Pinpoint the cell where the given text exists, returning its (x, y) midpoint coordinate. 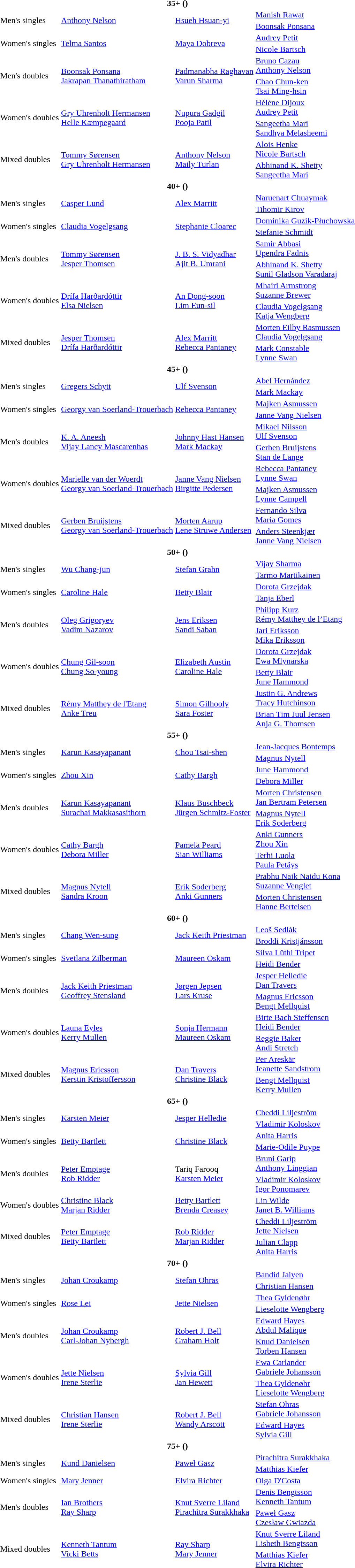
Mary Jenner (117, 1481)
Robert J. Bell Wandy Arscott (214, 1419)
Morten Aarup Lene Struwe Andersen (214, 526)
Maya Dobreva (214, 43)
Simon Gilhooly Sara Foster (214, 708)
Caroline Hale (117, 592)
Knut Sverre Liland Pirachitra Surakkhaka (214, 1507)
Rose Lei (117, 1303)
Magnus Ericsson Kerstin Kristoffersson (117, 1074)
Christine Black Marjan Ridder (117, 1205)
Karsten Meier (117, 1118)
Cathy Bargh (214, 775)
Christian Hansen Irene Sterlie (117, 1419)
K. A. Aneesh Vijay Lancy Mascarenhas (117, 442)
Rémy Matthey de l'Etang Anke Treu (117, 708)
Dan Travers Christine Black (214, 1074)
Stephanie Cloarec (214, 227)
Betty Bartlett Brenda Creasey (214, 1205)
Padmanabha Raghavan Varun Sharma (214, 76)
Kund Danielsen (117, 1463)
Johan Croukamp (117, 1280)
Jack Keith Priestman (214, 935)
Gerben Bruijstens Georgy van Soerland-Trouerbach (117, 526)
Jens Eriksen Sandi Saban (214, 625)
An Dong-soon Lim Eun-sil (214, 300)
Pamela Peard Sian Williams (214, 850)
Rebecca Pantaney (214, 409)
Elizabeth Austin Caroline Hale (214, 666)
Stefan Grahn (214, 569)
Launa Eyles Kerry Mullen (117, 1032)
Zhou Xin (117, 775)
Jette Nielsen (214, 1303)
Cathy Bargh Debora Miller (117, 850)
Tariq Farooq Karsten Meier (214, 1174)
Karun Kasayapanant Surachai Makkasasithorn (117, 808)
Oleg Grigoryev Vadim Nazarov (117, 625)
Betty Blair (214, 592)
Sonja Hermann Maureen Oskam (214, 1032)
Tommy Sørensen Gry Uhrenholt Hermansen (117, 160)
Jack Keith Priestman Geoffrey Stensland (117, 990)
Johnny Hast Hansen Mark Mackay (214, 442)
Gregers Schytt (117, 386)
Elvira Richter (214, 1481)
Nupura Gadgil Pooja Patil (214, 118)
Chou Tsai-shen (214, 752)
J. B. S. Vidyadhar Ajit B. Umrani (214, 259)
Telma Santos (117, 43)
Stefan Ohras (214, 1280)
Magnus Nytell Sandra Kroon (117, 892)
Peter Emptage Betty Bartlett (117, 1237)
Boonsak Ponsana Jakrapan Thanathiratham (117, 76)
Jesper Helledie (214, 1118)
Robert J. Bell Graham Holt (214, 1336)
Christine Black (214, 1141)
Rob Ridder Marjan Ridder (214, 1237)
Drífa Harðardóttir Elsa Nielsen (117, 300)
Chung Gil-soon Chung So-young (117, 666)
Anthony Nelson Maily Turlan (214, 160)
Ulf Svenson (214, 386)
Ian Brothers Ray Sharp (117, 1507)
Marielle van der Woerdt Georgy van Soerland-Trouerbach (117, 484)
Wu Chang-jun (117, 569)
Alex Marritt Rebecca Pantaney (214, 342)
Klaus Buschbeck Jürgen Schmitz-Foster (214, 808)
Karun Kasayapanant (117, 752)
Chang Wen-sung (117, 935)
Paweł Gasz (214, 1463)
Georgy van Soerland-Trouerbach (117, 409)
Peter Emptage Rob Ridder (117, 1174)
Hsueh Hsuan-yi (214, 20)
Gry Uhrenholt Hermansen Helle Kæmpegaard (117, 118)
Maureen Oskam (214, 958)
Casper Lund (117, 204)
Alex Marritt (214, 204)
Janne Vang Nielsen Birgitte Pedersen (214, 484)
Svetlana Zilberman (117, 958)
Jette Nielsen Irene Sterlie (117, 1377)
Sylvia Gill Jan Hewett (214, 1377)
Claudia Vogelgsang (117, 227)
Jørgen Jepsen Lars Kruse (214, 990)
Anthony Nelson (117, 20)
Betty Bartlett (117, 1141)
Erik Soderberg Anki Gunners (214, 892)
Johan Croukamp Carl-Johan Nybergh (117, 1336)
Jesper Thomsen Drífa Harðardóttir (117, 342)
Tommy Sørensen Jesper Thomsen (117, 259)
